Capture the cell that displays the provided text and extract its [x, y] central coordinate. 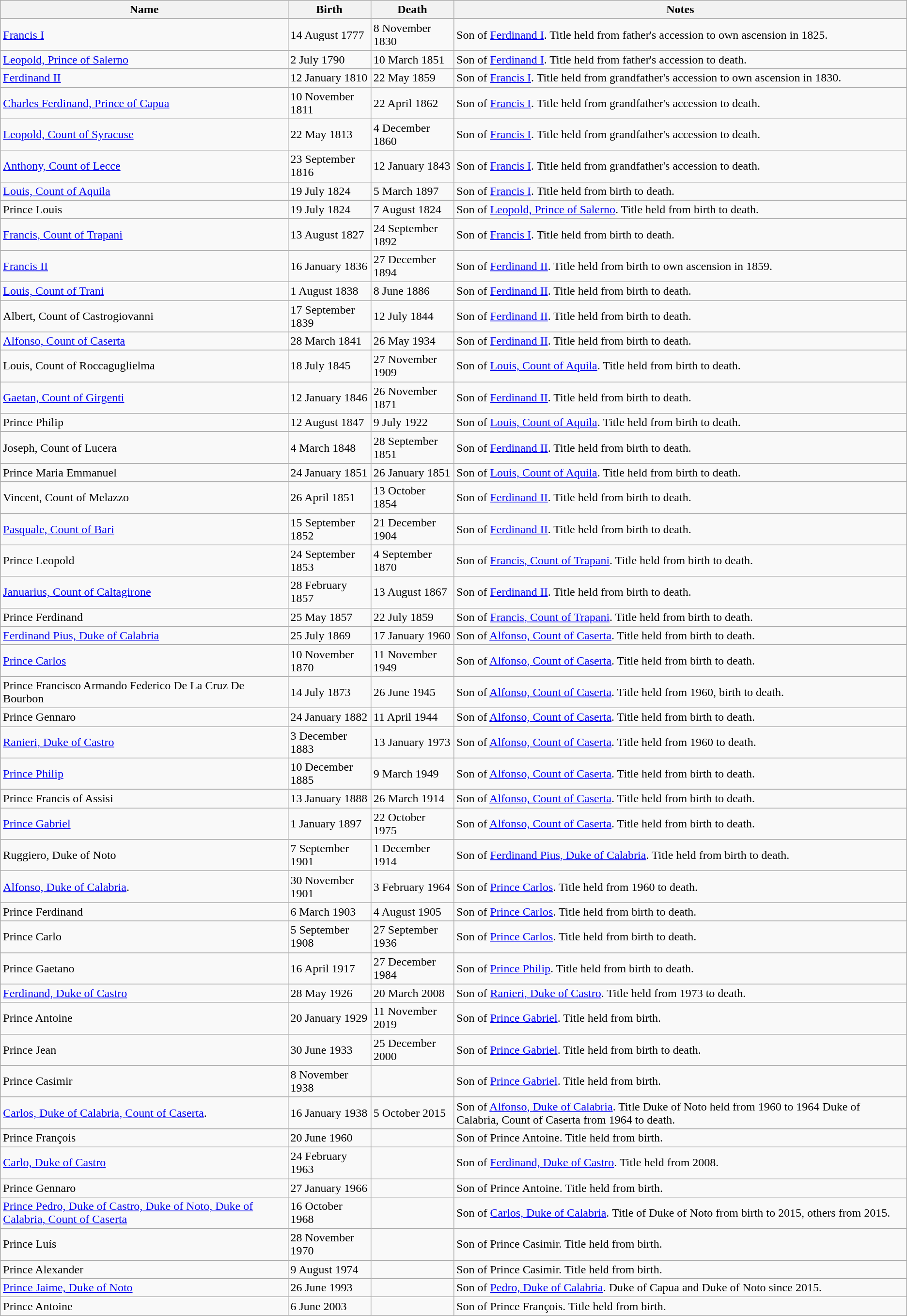
Prince Francis of Assisi [144, 799]
Joseph, Count of Lucera [144, 448]
27 December 1894 [412, 266]
28 September 1851 [412, 448]
12 January 1846 [329, 397]
11 November 1949 [412, 660]
9 March 1949 [412, 774]
24 January 1882 [329, 717]
Prince Casimir [144, 1081]
15 September 1852 [329, 529]
Prince Jean [144, 1050]
Prince Carlo [144, 936]
Son of Ranieri, Duke of Castro. Title held from 1973 to death. [680, 993]
14 August 1777 [329, 35]
22 October 1975 [412, 824]
27 September 1936 [412, 936]
Ferdinand II [144, 78]
8 November 1938 [329, 1081]
13 August 1867 [412, 592]
7 August 1824 [412, 209]
4 December 1860 [412, 135]
Son of Leopold, Prince of Salerno. Title held from birth to death. [680, 209]
27 December 1984 [412, 968]
20 March 2008 [412, 993]
13 January 1888 [329, 799]
5 September 1908 [329, 936]
Son of Ferdinand I. Title held from father's accession to own ascension in 1825. [680, 35]
20 January 1929 [329, 1018]
Prince Louis [144, 209]
2 July 1790 [329, 60]
Prince Luís [144, 1245]
Albert, Count of Castrogiovanni [144, 316]
Januarius, Count of Caltagirone [144, 592]
14 July 1873 [329, 692]
Francis II [144, 266]
Prince Maria Emmanuel [144, 473]
Son of Ferdinand, Duke of Castro. Title held from 2008. [680, 1162]
18 July 1845 [329, 366]
7 September 1901 [329, 855]
28 November 1970 [329, 1245]
26 April 1851 [329, 497]
22 April 1862 [412, 103]
13 August 1827 [329, 235]
Francis, Count of Trapani [144, 235]
24 January 1851 [329, 473]
8 June 1886 [412, 291]
6 June 2003 [329, 1306]
9 July 1922 [412, 423]
30 June 1933 [329, 1050]
23 September 1816 [329, 166]
16 January 1836 [329, 266]
Louis, Count of Trani [144, 291]
Prince Alexander [144, 1269]
9 August 1974 [329, 1269]
28 March 1841 [329, 341]
10 November 1870 [329, 660]
Charles Ferdinand, Prince of Capua [144, 103]
Prince Pedro, Duke of Castro, Duke of Noto, Duke of Calabria, Count of Caserta [144, 1213]
Alfonso, Count of Caserta [144, 341]
Leopold, Count of Syracuse [144, 135]
Son of Prince Carlos. Title held from 1960 to death. [680, 887]
Ranieri, Duke of Castro [144, 742]
Son of Ferdinand Pius, Duke of Calabria. Title held from birth to death. [680, 855]
3 February 1964 [412, 887]
Son of Alfonso, Duke of Calabria. Title Duke of Noto held from 1960 to 1964 Duke of Calabria, Count of Caserta from 1964 to death. [680, 1113]
Son of Francis I. Title held from grandfather's accession to own ascension in 1830. [680, 78]
1 January 1897 [329, 824]
Carlos, Duke of Calabria, Count of Caserta. [144, 1113]
8 November 1830 [412, 35]
27 November 1909 [412, 366]
Son of Alfonso, Count of Caserta. Title held from 1960 to death. [680, 742]
Anthony, Count of Lecce [144, 166]
Prince Leopold [144, 560]
10 December 1885 [329, 774]
4 March 1848 [329, 448]
Carlo, Duke of Castro [144, 1162]
24 September 1892 [412, 235]
Notes [680, 10]
Name [144, 10]
Son of Alfonso, Count of Caserta. Title held from 1960, birth to death. [680, 692]
Louis, Count of Aquila [144, 191]
27 January 1966 [329, 1188]
4 August 1905 [412, 912]
4 September 1870 [412, 560]
22 July 1859 [412, 617]
1 August 1838 [329, 291]
12 January 1843 [412, 166]
Son of Ferdinand I. Title held from father's accession to death. [680, 60]
Leopold, Prince of Salerno [144, 60]
26 January 1851 [412, 473]
12 January 1810 [329, 78]
20 June 1960 [329, 1138]
26 May 1934 [412, 341]
Son of Pedro, Duke of Calabria. Duke of Capua and Duke of Noto since 2015. [680, 1288]
Son of Prince Gabriel. Title held from birth to death. [680, 1050]
Louis, Count of Roccaguglielma [144, 366]
Prince Gabriel [144, 824]
11 April 1944 [412, 717]
Son of Ferdinand II. Title held from birth to own ascension in 1859. [680, 266]
Alfonso, Duke of Calabria. [144, 887]
5 October 2015 [412, 1113]
10 March 1851 [412, 60]
11 November 2019 [412, 1018]
Gaetan, Count of Girgenti [144, 397]
Son of Carlos, Duke of Calabria. Title of Duke of Noto from birth to 2015, others from 2015. [680, 1213]
10 November 1811 [329, 103]
Prince Francisco Armando Federico De La Cruz De Bourbon [144, 692]
26 June 1945 [412, 692]
Prince Jaime, Duke of Noto [144, 1288]
17 September 1839 [329, 316]
Prince Gaetano [144, 968]
24 February 1963 [329, 1162]
16 October 1968 [329, 1213]
Prince Carlos [144, 660]
12 July 1844 [412, 316]
13 January 1973 [412, 742]
16 January 1938 [329, 1113]
Ferdinand Pius, Duke of Calabria [144, 635]
Francis I [144, 35]
Birth [329, 10]
Son of Prince François. Title held from birth. [680, 1306]
28 February 1857 [329, 592]
22 May 1813 [329, 135]
6 March 1903 [329, 912]
21 December 1904 [412, 529]
5 March 1897 [412, 191]
26 November 1871 [412, 397]
17 January 1960 [412, 635]
Vincent, Count of Melazzo [144, 497]
Ruggiero, Duke of Noto [144, 855]
13 October 1854 [412, 497]
Prince François [144, 1138]
25 December 2000 [412, 1050]
12 August 1847 [329, 423]
26 March 1914 [412, 799]
25 May 1857 [329, 617]
24 September 1853 [329, 560]
26 June 1993 [329, 1288]
30 November 1901 [329, 887]
25 July 1869 [329, 635]
Son of Prince Philip. Title held from birth to death. [680, 968]
Ferdinand, Duke of Castro [144, 993]
Pasquale, Count of Bari [144, 529]
16 April 1917 [329, 968]
22 May 1859 [412, 78]
1 December 1914 [412, 855]
28 May 1926 [329, 993]
Death [412, 10]
3 December 1883 [329, 742]
